From the cell containing the given text, extract its center point as [x, y] coordinate. 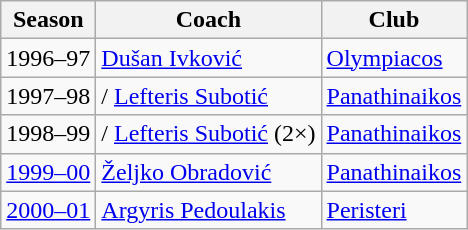
Argyris Pedoulakis [208, 210]
/ Lefteris Subotić (2×) [208, 134]
Season [48, 20]
1996–97 [48, 58]
Club [394, 20]
Dušan Ivković [208, 58]
1999–00 [48, 172]
1997–98 [48, 96]
1998–99 [48, 134]
Željko Obradović [208, 172]
Peristeri [394, 210]
/ Lefteris Subotić [208, 96]
Coach [208, 20]
Olympiacos [394, 58]
2000–01 [48, 210]
